Determine the (x, y) coordinate at the center of the cell enclosing the given text.  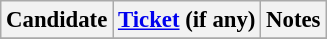
Ticket (if any) (187, 20)
Candidate (57, 20)
Notes (294, 20)
